For the text-containing cell, return its midpoint in (x, y) coordinate format. 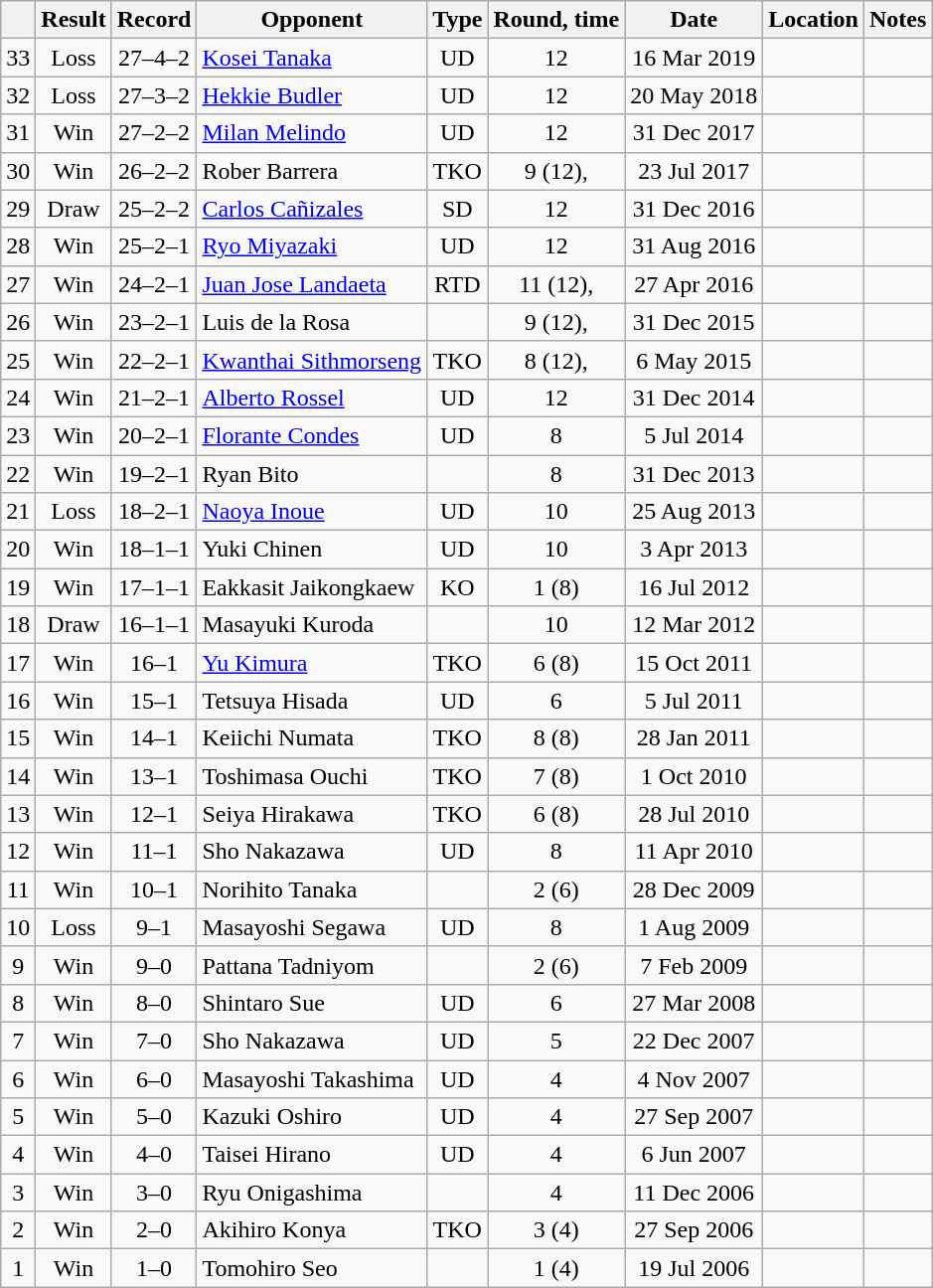
18–1–1 (154, 550)
20 May 2018 (694, 95)
16–1–1 (154, 625)
Yu Kimura (312, 663)
23 Jul 2017 (694, 171)
2–0 (154, 1230)
29 (18, 209)
26 (18, 322)
Eakkasit Jaikongkaew (312, 587)
19–2–1 (154, 474)
14 (18, 776)
Keiichi Numata (312, 738)
13–1 (154, 776)
16 Mar 2019 (694, 58)
27 Apr 2016 (694, 284)
16–1 (154, 663)
31 Dec 2014 (694, 398)
15 (18, 738)
27–2–2 (154, 133)
Kazuki Oshiro (312, 1117)
21 (18, 512)
33 (18, 58)
5 Jul 2011 (694, 701)
22 Dec 2007 (694, 1041)
Opponent (312, 20)
8 (12), (556, 360)
Luis de la Rosa (312, 322)
Shintaro Sue (312, 1003)
Yuki Chinen (312, 550)
17 (18, 663)
5–0 (154, 1117)
Ryan Bito (312, 474)
27 Mar 2008 (694, 1003)
RTD (457, 284)
27–4–2 (154, 58)
11 Dec 2006 (694, 1193)
Norihito Tanaka (312, 889)
23–2–1 (154, 322)
Kosei Tanaka (312, 58)
1 Oct 2010 (694, 776)
3 (4) (556, 1230)
7 (18, 1041)
7 Feb 2009 (694, 965)
Rober Barrera (312, 171)
Hekkie Budler (312, 95)
28 (18, 246)
9–1 (154, 927)
3–0 (154, 1193)
3 Apr 2013 (694, 550)
8–0 (154, 1003)
20–2–1 (154, 435)
Milan Melindo (312, 133)
20 (18, 550)
27 (18, 284)
9 (18, 965)
28 Jul 2010 (694, 814)
6 May 2015 (694, 360)
19 (18, 587)
22–2–1 (154, 360)
1 Aug 2009 (694, 927)
8 (8) (556, 738)
25 Aug 2013 (694, 512)
12 Mar 2012 (694, 625)
23 (18, 435)
31 Dec 2016 (694, 209)
Carlos Cañizales (312, 209)
12–1 (154, 814)
Seiya Hirakawa (312, 814)
Masayuki Kuroda (312, 625)
Date (694, 20)
19 Jul 2006 (694, 1268)
Kwanthai Sithmorseng (312, 360)
28 Jan 2011 (694, 738)
21–2–1 (154, 398)
Location (814, 20)
28 Dec 2009 (694, 889)
7–0 (154, 1041)
Record (154, 20)
Tomohiro Seo (312, 1268)
Round, time (556, 20)
6–0 (154, 1078)
31 Dec 2013 (694, 474)
27 Sep 2007 (694, 1117)
SD (457, 209)
31 Dec 2015 (694, 322)
4–0 (154, 1155)
31 (18, 133)
Notes (897, 20)
Ryo Miyazaki (312, 246)
Result (74, 20)
Taisei Hirano (312, 1155)
24 (18, 398)
17–1–1 (154, 587)
Toshimasa Ouchi (312, 776)
Masayoshi Takashima (312, 1078)
18 (18, 625)
11 (12), (556, 284)
1 (8) (556, 587)
26–2–2 (154, 171)
22 (18, 474)
18–2–1 (154, 512)
31 Aug 2016 (694, 246)
Akihiro Konya (312, 1230)
3 (18, 1193)
31 Dec 2017 (694, 133)
11–1 (154, 852)
4 Nov 2007 (694, 1078)
16 (18, 701)
1 (4) (556, 1268)
Pattana Tadniyom (312, 965)
30 (18, 171)
Juan Jose Landaeta (312, 284)
16 Jul 2012 (694, 587)
6 Jun 2007 (694, 1155)
5 Jul 2014 (694, 435)
Florante Condes (312, 435)
25–2–2 (154, 209)
Naoya Inoue (312, 512)
25 (18, 360)
15–1 (154, 701)
Alberto Rossel (312, 398)
32 (18, 95)
14–1 (154, 738)
27 Sep 2006 (694, 1230)
Tetsuya Hisada (312, 701)
1 (18, 1268)
11 Apr 2010 (694, 852)
13 (18, 814)
24–2–1 (154, 284)
11 (18, 889)
2 (18, 1230)
Masayoshi Segawa (312, 927)
15 Oct 2011 (694, 663)
KO (457, 587)
10–1 (154, 889)
Type (457, 20)
1–0 (154, 1268)
9–0 (154, 965)
27–3–2 (154, 95)
25–2–1 (154, 246)
7 (8) (556, 776)
Ryu Onigashima (312, 1193)
